Identify which cell holds the provided text, then report its [X, Y] central coordinate. 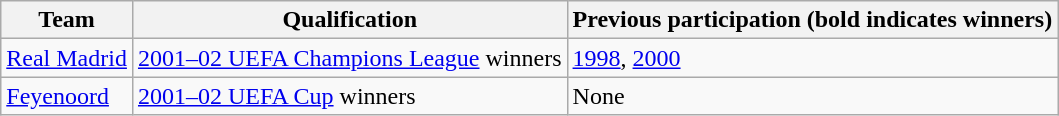
Real Madrid [67, 58]
Previous participation (bold indicates winners) [812, 20]
Feyenoord [67, 96]
Team [67, 20]
1998, 2000 [812, 58]
2001–02 UEFA Champions League winners [350, 58]
Qualification [350, 20]
None [812, 96]
2001–02 UEFA Cup winners [350, 96]
